Determine the [x, y] coordinate at the center of the cell enclosing the given text.  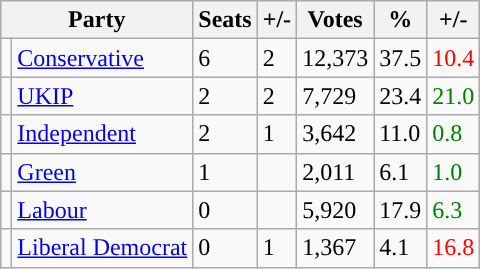
17.9 [400, 210]
37.5 [400, 58]
Seats [225, 20]
4.1 [400, 248]
Independent [102, 134]
11.0 [400, 134]
10.4 [454, 58]
Liberal Democrat [102, 248]
UKIP [102, 96]
2,011 [336, 172]
Votes [336, 20]
6 [225, 58]
6.3 [454, 210]
23.4 [400, 96]
6.1 [400, 172]
21.0 [454, 96]
0.8 [454, 134]
7,729 [336, 96]
12,373 [336, 58]
3,642 [336, 134]
1.0 [454, 172]
Conservative [102, 58]
16.8 [454, 248]
Labour [102, 210]
5,920 [336, 210]
Green [102, 172]
Party [97, 20]
% [400, 20]
1,367 [336, 248]
